Pinpoint the cell where the given text exists, returning its (X, Y) midpoint coordinate. 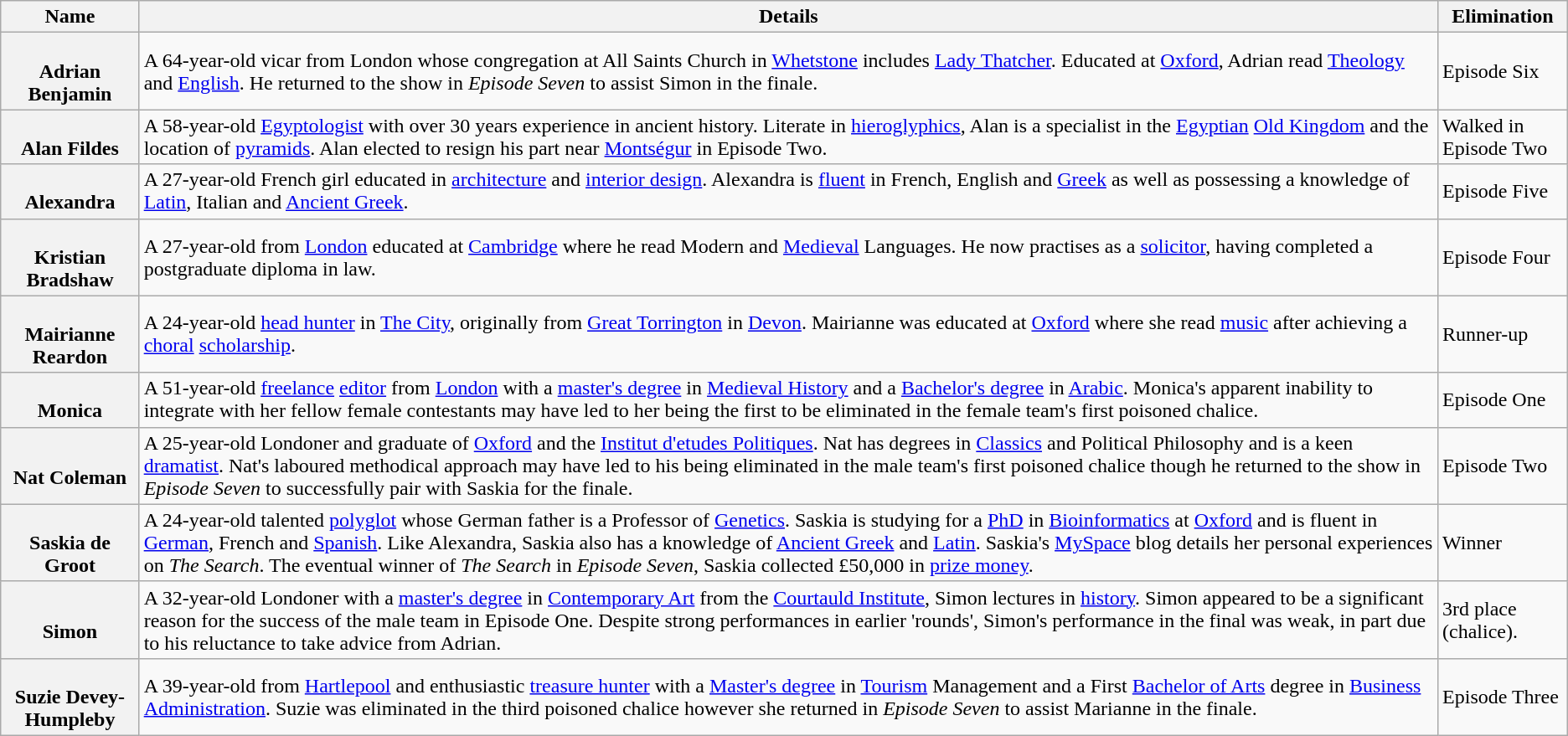
Name (70, 17)
Episode Six (1503, 71)
Alan Fildes (70, 137)
Walked inEpisode Two (1503, 137)
Suzie Devey-Humpleby (70, 697)
Kristian Bradshaw (70, 257)
3rd place (chalice). (1503, 620)
Episode Four (1503, 257)
Saskia de Groot (70, 543)
Episode Two (1503, 466)
Mairianne Reardon (70, 334)
Episode Three (1503, 697)
Episode One (1503, 400)
Elimination (1503, 17)
Runner-up (1503, 334)
Alexandra (70, 191)
Monica (70, 400)
Winner (1503, 543)
Episode Five (1503, 191)
Adrian Benjamin (70, 71)
Simon (70, 620)
Nat Coleman (70, 466)
Details (788, 17)
